Scan for the cell matching the given text and deliver its (X, Y) coordinate at center. 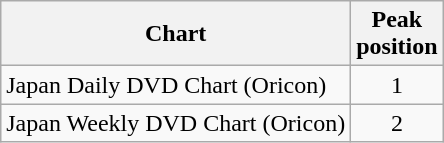
Chart (176, 34)
1 (397, 85)
Japan Daily DVD Chart (Oricon) (176, 85)
2 (397, 123)
Peakposition (397, 34)
Japan Weekly DVD Chart (Oricon) (176, 123)
